Detect which cell encompasses the target text, then output its (x, y) center coordinate. 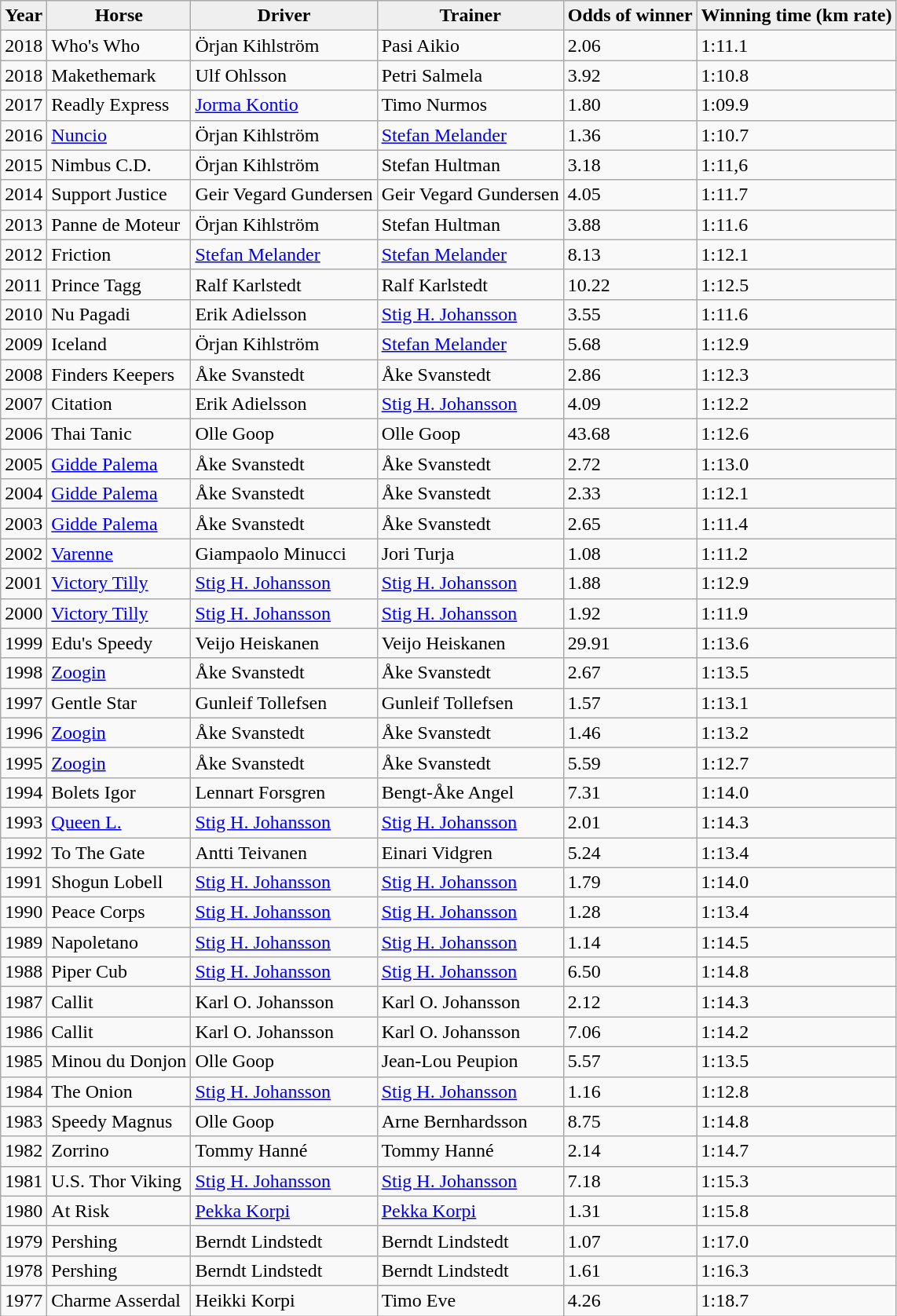
2007 (24, 404)
Antti Teivanen (284, 852)
1995 (24, 762)
Lennart Forsgren (284, 792)
5.68 (630, 344)
1983 (24, 1121)
1994 (24, 792)
1988 (24, 972)
Charme Asserdal (119, 1300)
2006 (24, 434)
1991 (24, 883)
Pasi Aikio (470, 46)
1987 (24, 1002)
1977 (24, 1300)
7.31 (630, 792)
2.33 (630, 494)
1:13.6 (796, 643)
1.16 (630, 1091)
1:11,6 (796, 165)
1:09.9 (796, 105)
1996 (24, 733)
1.61 (630, 1270)
5.24 (630, 852)
2016 (24, 135)
2.12 (630, 1002)
Readly Express (119, 105)
Citation (119, 404)
1:12.7 (796, 762)
2017 (24, 105)
1:12.2 (796, 404)
Odds of winner (630, 16)
1992 (24, 852)
Peace Corps (119, 912)
8.13 (630, 254)
1.80 (630, 105)
1.28 (630, 912)
U.S. Thor Viking (119, 1181)
1:10.8 (796, 75)
Petri Salmela (470, 75)
1.92 (630, 613)
8.75 (630, 1121)
Nimbus C.D. (119, 165)
2.72 (630, 464)
Gentle Star (119, 703)
1999 (24, 643)
1.79 (630, 883)
1.36 (630, 135)
To The Gate (119, 852)
Giampaolo Minucci (284, 554)
1:12.6 (796, 434)
4.26 (630, 1300)
2013 (24, 225)
2005 (24, 464)
2001 (24, 583)
1.88 (630, 583)
Einari Vidgren (470, 852)
Piper Cub (119, 972)
1997 (24, 703)
Heikki Korpi (284, 1300)
Trainer (470, 16)
Driver (284, 16)
Prince Tagg (119, 284)
Shogun Lobell (119, 883)
Zorrino (119, 1151)
Jori Turja (470, 554)
3.55 (630, 314)
2000 (24, 613)
1:11.1 (796, 46)
1:14.7 (796, 1151)
29.91 (630, 643)
1979 (24, 1241)
1:11.2 (796, 554)
1.31 (630, 1211)
1978 (24, 1270)
Jorma Kontio (284, 105)
2002 (24, 554)
2.65 (630, 524)
1985 (24, 1062)
2008 (24, 375)
2.86 (630, 375)
2.14 (630, 1151)
43.68 (630, 434)
2.67 (630, 673)
2015 (24, 165)
Iceland (119, 344)
Speedy Magnus (119, 1121)
7.06 (630, 1032)
1:16.3 (796, 1270)
2011 (24, 284)
10.22 (630, 284)
Minou du Donjon (119, 1062)
1980 (24, 1211)
1:10.7 (796, 135)
Queen L. (119, 822)
Timo Nurmos (470, 105)
5.59 (630, 762)
Varenne (119, 554)
Makethemark (119, 75)
1984 (24, 1091)
Who's Who (119, 46)
Year (24, 16)
2010 (24, 314)
2.06 (630, 46)
Thai Tanic (119, 434)
3.88 (630, 225)
Jean-Lou Peupion (470, 1062)
1:18.7 (796, 1300)
1:12.5 (796, 284)
2014 (24, 195)
1:13.0 (796, 464)
Edu's Speedy (119, 643)
1:15.8 (796, 1211)
1.08 (630, 554)
Finders Keepers (119, 375)
1:11.9 (796, 613)
Bolets Igor (119, 792)
1:11.7 (796, 195)
2012 (24, 254)
1:14.5 (796, 942)
1981 (24, 1181)
The Onion (119, 1091)
At Risk (119, 1211)
2004 (24, 494)
Panne de Moteur (119, 225)
Nuncio (119, 135)
4.09 (630, 404)
6.50 (630, 972)
1989 (24, 942)
Timo Eve (470, 1300)
1:14.2 (796, 1032)
1982 (24, 1151)
1:11.4 (796, 524)
1998 (24, 673)
5.57 (630, 1062)
1:17.0 (796, 1241)
1990 (24, 912)
1:15.3 (796, 1181)
1:12.8 (796, 1091)
Ulf Ohlsson (284, 75)
1:13.1 (796, 703)
1.07 (630, 1241)
Napoletano (119, 942)
7.18 (630, 1181)
1.57 (630, 703)
2009 (24, 344)
Nu Pagadi (119, 314)
1:13.2 (796, 733)
4.05 (630, 195)
Bengt-Åke Angel (470, 792)
Friction (119, 254)
2003 (24, 524)
1.46 (630, 733)
Support Justice (119, 195)
3.92 (630, 75)
3.18 (630, 165)
Winning time (km rate) (796, 16)
1.14 (630, 942)
1986 (24, 1032)
2.01 (630, 822)
Horse (119, 16)
Arne Bernhardsson (470, 1121)
1993 (24, 822)
1:12.3 (796, 375)
